Return the [X, Y] coordinate for the center point of the cell that contains the specified text.  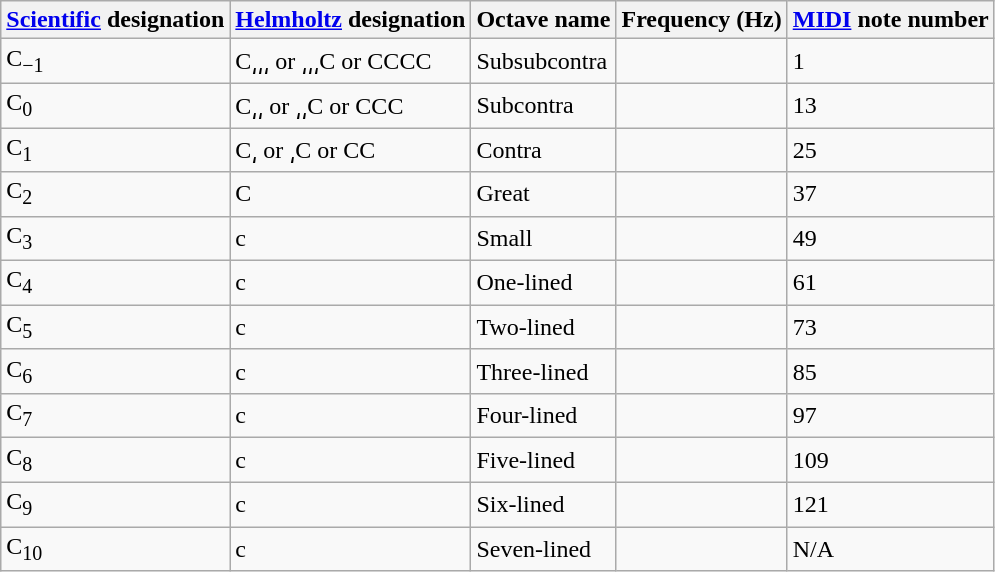
C3 [116, 238]
25 [890, 150]
C1 [116, 150]
C−1 [116, 61]
C7 [116, 416]
Five-lined [544, 460]
C4 [116, 283]
Scientific designation [116, 20]
1 [890, 61]
Subcontra [544, 105]
C0 [116, 105]
C6 [116, 371]
C10 [116, 549]
Contra [544, 150]
C2 [116, 194]
37 [890, 194]
121 [890, 504]
61 [890, 283]
C͵͵͵ or ͵͵͵C or CCCC [350, 61]
Three-lined [544, 371]
Two-lined [544, 327]
C [350, 194]
Helmholtz designation [350, 20]
109 [890, 460]
49 [890, 238]
13 [890, 105]
Six-lined [544, 504]
Subsubcontra [544, 61]
85 [890, 371]
Frequency (Hz) [702, 20]
C͵ or ͵C or CC [350, 150]
One-lined [544, 283]
Octave name [544, 20]
C8 [116, 460]
Four-lined [544, 416]
C5 [116, 327]
73 [890, 327]
N/A [890, 549]
Seven-lined [544, 549]
Great [544, 194]
C9 [116, 504]
97 [890, 416]
C͵͵ or ͵͵C or CCC [350, 105]
Small [544, 238]
MIDI note number [890, 20]
